From the cell containing the given text, extract its center point as (X, Y) coordinate. 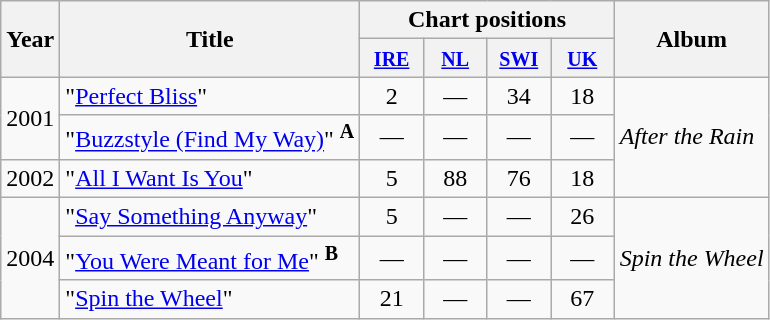
"You Were Meant for Me" B (210, 258)
2001 (30, 118)
"Spin the Wheel" (210, 299)
NL (455, 58)
UK (583, 58)
26 (583, 217)
Chart positions (487, 20)
76 (519, 178)
67 (583, 299)
SWI (519, 58)
After the Rain (692, 138)
2 (392, 96)
88 (455, 178)
"All I Want Is You" (210, 178)
Spin the Wheel (692, 258)
2004 (30, 258)
2002 (30, 178)
Album (692, 39)
34 (519, 96)
"Say Something Anyway" (210, 217)
"Perfect Bliss" (210, 96)
"Buzzstyle (Find My Way)" A (210, 138)
Title (210, 39)
21 (392, 299)
IRE (392, 58)
Year (30, 39)
